Return the [X, Y] coordinate for the center point of the cell that contains the specified text.  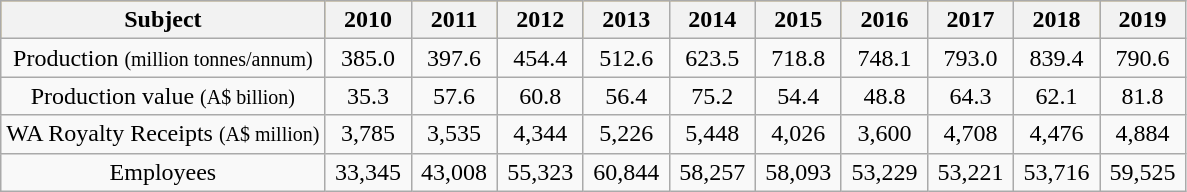
59,525 [1143, 172]
397.6 [454, 58]
2011 [454, 20]
718.8 [798, 58]
WA Royalty Receipts (A$ million) [163, 134]
748.1 [884, 58]
2017 [970, 20]
4,708 [970, 134]
4,884 [1143, 134]
43,008 [454, 172]
Production value (A$ billion) [163, 96]
2019 [1143, 20]
2013 [626, 20]
4,476 [1056, 134]
57.6 [454, 96]
5,448 [712, 134]
2015 [798, 20]
2014 [712, 20]
385.0 [368, 58]
48.8 [884, 96]
512.6 [626, 58]
Subject [163, 20]
62.1 [1056, 96]
623.5 [712, 58]
55,323 [540, 172]
2016 [884, 20]
3,785 [368, 134]
81.8 [1143, 96]
3,535 [454, 134]
33,345 [368, 172]
2018 [1056, 20]
2012 [540, 20]
793.0 [970, 58]
64.3 [970, 96]
35.3 [368, 96]
Production (million tonnes/annum) [163, 58]
5,226 [626, 134]
454.4 [540, 58]
54.4 [798, 96]
Employees [163, 172]
75.2 [712, 96]
53,221 [970, 172]
4,344 [540, 134]
60.8 [540, 96]
790.6 [1143, 58]
58,257 [712, 172]
839.4 [1056, 58]
3,600 [884, 134]
60,844 [626, 172]
58,093 [798, 172]
53,229 [884, 172]
56.4 [626, 96]
2010 [368, 20]
53,716 [1056, 172]
4,026 [798, 134]
